Identify which cell holds the provided text, then report its [x, y] central coordinate. 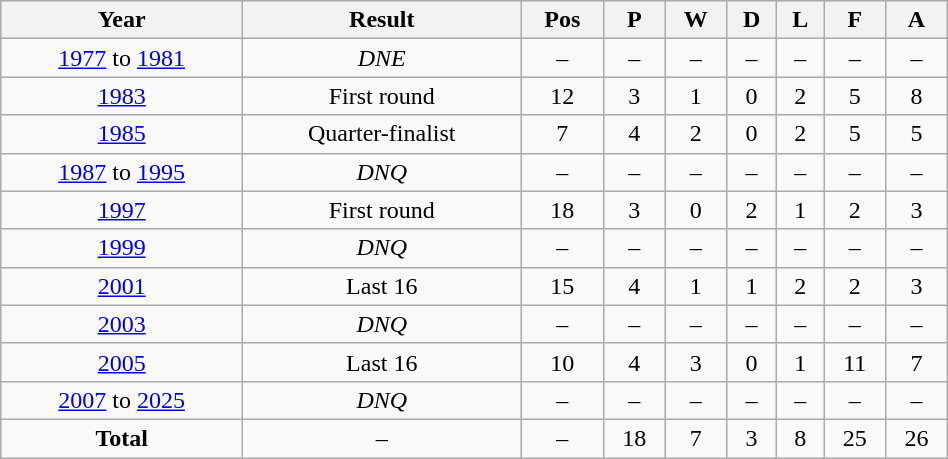
F [855, 20]
26 [917, 438]
1999 [122, 248]
Quarter-finalist [382, 134]
1987 to 1995 [122, 172]
1985 [122, 134]
2007 to 2025 [122, 400]
P [635, 20]
A [917, 20]
Total [122, 438]
25 [855, 438]
DNE [382, 58]
D [752, 20]
2005 [122, 362]
Year [122, 20]
2003 [122, 324]
2001 [122, 286]
L [801, 20]
Pos [562, 20]
1983 [122, 96]
11 [855, 362]
W [696, 20]
Result [382, 20]
10 [562, 362]
15 [562, 286]
1977 to 1981 [122, 58]
12 [562, 96]
1997 [122, 210]
